Identify which cell holds the provided text, then report its [X, Y] central coordinate. 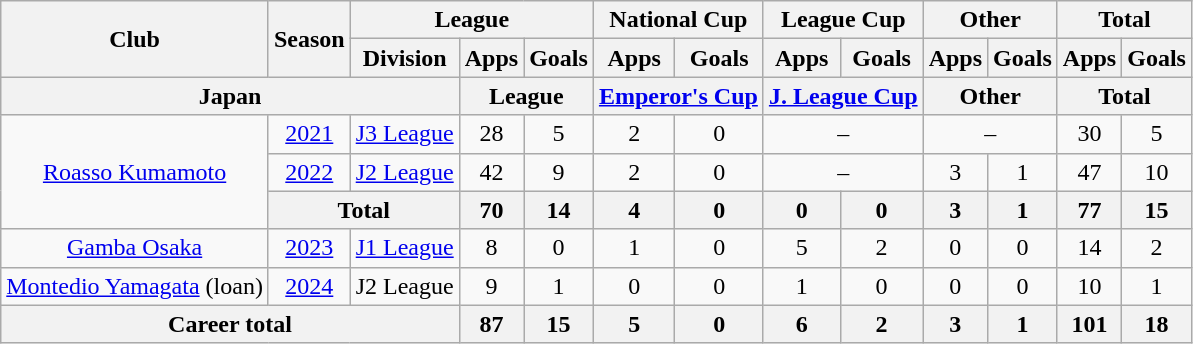
87 [491, 324]
70 [491, 210]
47 [1089, 172]
6 [802, 324]
2023 [309, 248]
Emperor's Cup [678, 96]
Japan [230, 96]
28 [491, 134]
101 [1089, 324]
J1 League [404, 248]
Montedio Yamagata (loan) [135, 286]
League Cup [843, 20]
Roasso Kumamoto [135, 172]
42 [491, 172]
J. League Cup [843, 96]
Career total [230, 324]
2022 [309, 172]
Club [135, 39]
8 [491, 248]
Season [309, 39]
J3 League [404, 134]
National Cup [678, 20]
Division [404, 58]
2024 [309, 286]
4 [634, 210]
2021 [309, 134]
30 [1089, 134]
18 [1157, 324]
Gamba Osaka [135, 248]
77 [1089, 210]
